Locate the cell with the specified text and output its [X, Y] center coordinate. 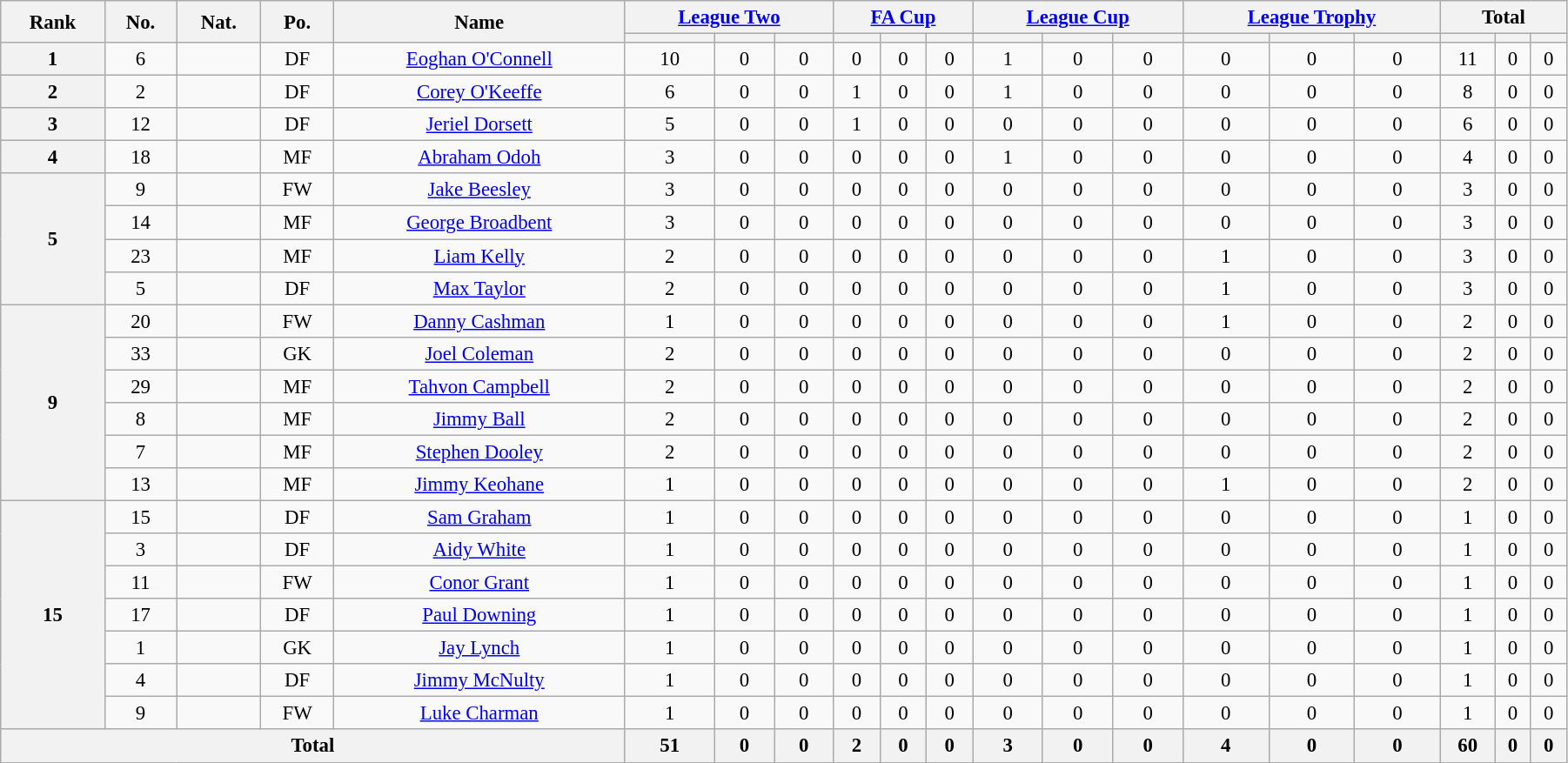
Conor Grant [479, 583]
Liam Kelly [479, 256]
Stephen Dooley [479, 452]
17 [141, 615]
20 [141, 321]
Tahvon Campbell [479, 386]
FA Cup [903, 17]
Jeriel Dorsett [479, 124]
Joel Coleman [479, 353]
13 [141, 485]
Po. [298, 22]
League Two [729, 17]
Sam Graham [479, 517]
51 [670, 746]
Aidy White [479, 550]
29 [141, 386]
Paul Downing [479, 615]
Jake Beesley [479, 191]
League Trophy [1311, 17]
Jimmy Keohane [479, 485]
33 [141, 353]
No. [141, 22]
Rank [52, 22]
60 [1467, 746]
Nat. [219, 22]
Jay Lynch [479, 648]
18 [141, 157]
Jimmy McNulty [479, 680]
Jimmy Ball [479, 419]
George Broadbent [479, 223]
Corey O'Keeffe [479, 92]
Eoghan O'Connell [479, 59]
Danny Cashman [479, 321]
League Cup [1077, 17]
10 [670, 59]
7 [141, 452]
14 [141, 223]
23 [141, 256]
Luke Charman [479, 713]
Max Taylor [479, 288]
Name [479, 22]
Abraham Odoh [479, 157]
12 [141, 124]
